Find where the given text appears and provide that cell's center as (X, Y) coordinate. 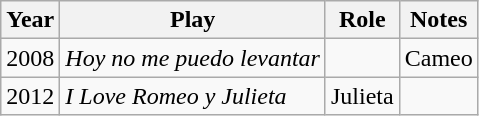
2012 (30, 96)
Role (362, 20)
Play (193, 20)
I Love Romeo y Julieta (193, 96)
Year (30, 20)
Cameo (438, 58)
2008 (30, 58)
Notes (438, 20)
Julieta (362, 96)
Hoy no me puedo levantar (193, 58)
